Return (x, y) of the center of cell containing provided text 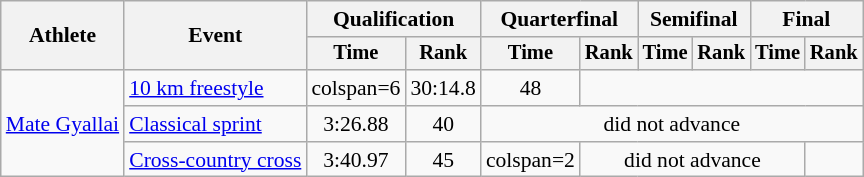
30:14.8 (442, 88)
Final (806, 19)
3:26.88 (356, 124)
Semifinal (694, 19)
Quarterfinal (560, 19)
colspan=6 (356, 88)
48 (530, 88)
Mate Gyallai (62, 124)
40 (442, 124)
Athlete (62, 36)
Classical sprint (215, 124)
did not advance (672, 124)
10 km freestyle (215, 88)
Qualification (394, 19)
Event (215, 36)
